Scan for the cell matching the given text and deliver its (X, Y) coordinate at center. 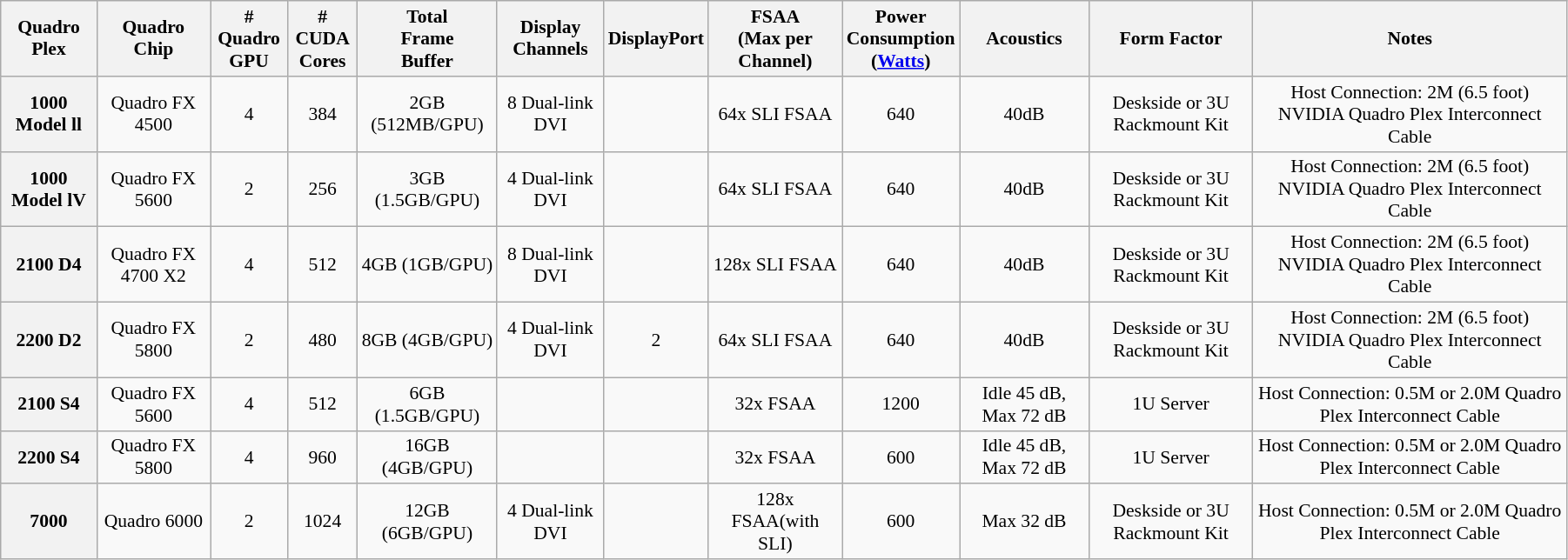
# CUDA Cores (323, 38)
3GB (1.5GB/GPU) (428, 190)
Max 32 dB (1025, 522)
Quadro FX 4700 X2 (153, 264)
1200 (901, 403)
480 (323, 341)
6GB (1.5GB/GPU) (428, 403)
960 (323, 457)
Display Channels (550, 38)
Quadro Chip (153, 38)
1000 Model ll (49, 115)
16GB (4GB/GPU) (428, 457)
7000 (49, 522)
Quadro Plex (49, 38)
Quadro 6000 (153, 522)
2100 D4 (49, 264)
128x FSAA(with SLI) (775, 522)
Form Factor (1171, 38)
2200 D2 (49, 341)
1024 (323, 522)
Acoustics (1025, 38)
128x SLI FSAA (775, 264)
2200 S4 (49, 457)
Notes (1410, 38)
Quadro FX 4500 (153, 115)
Power Consumption (Watts) (901, 38)
1000 Model lV (49, 190)
# Quadro GPU (249, 38)
2100 S4 (49, 403)
384 (323, 115)
2GB (512MB/GPU) (428, 115)
12GB (6GB/GPU) (428, 522)
DisplayPort (656, 38)
256 (323, 190)
4GB (1GB/GPU) (428, 264)
FSAA (Max per Channel) (775, 38)
8GB (4GB/GPU) (428, 341)
Total Frame Buffer (428, 38)
